Scan for the cell matching the given text and deliver its (X, Y) coordinate at center. 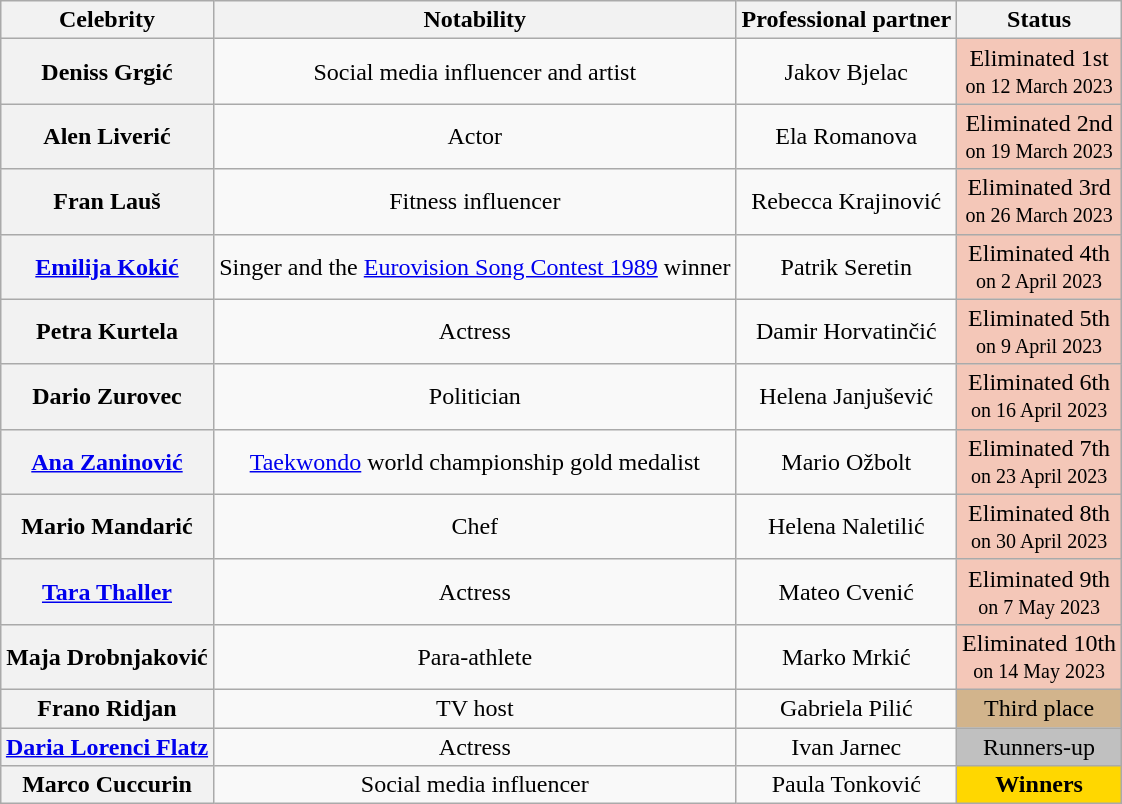
Politician (475, 396)
Eliminated 3rdon 26 March 2023 (1040, 202)
Eliminated 7thon 23 April 2023 (1040, 462)
Emilija Kokić (106, 266)
Actor (475, 136)
Status (1040, 20)
Eliminated 1ston 12 March 2023 (1040, 72)
Ivan Jarnec (846, 747)
Eliminated 5thon 9 April 2023 (1040, 332)
Runners-up (1040, 747)
Mateo Cvenić (846, 592)
Daria Lorenci Flatz (106, 747)
TV host (475, 708)
Celebrity (106, 20)
Fitness influencer (475, 202)
Damir Horvatinčić (846, 332)
Helena Janjušević (846, 396)
Deniss Grgić (106, 72)
Eliminated 4thon 2 April 2023 (1040, 266)
Ana Zaninović (106, 462)
Eliminated 9thon 7 May 2023 (1040, 592)
Taekwondo world championship gold medalist (475, 462)
Dario Zurovec (106, 396)
Ela Romanova (846, 136)
Notability (475, 20)
Chef (475, 526)
Paula Tonković (846, 785)
Marco Cuccurin (106, 785)
Rebecca Krajinović (846, 202)
Alen Liverić (106, 136)
Marko Mrkić (846, 656)
Petra Kurtela (106, 332)
Third place (1040, 708)
Singer and the Eurovision Song Contest 1989 winner (475, 266)
Winners (1040, 785)
Jakov Bjelac (846, 72)
Mario Ožbolt (846, 462)
Maja Drobnjaković (106, 656)
Social media influencer and artist (475, 72)
Mario Mandarić (106, 526)
Helena Naletilić (846, 526)
Gabriela Pilić (846, 708)
Eliminated 6thon 16 April 2023 (1040, 396)
Eliminated 8thon 30 April 2023 (1040, 526)
Frano Ridjan (106, 708)
Eliminated 10thon 14 May 2023 (1040, 656)
Fran Lauš (106, 202)
Para-athlete (475, 656)
Tara Thaller (106, 592)
Social media influencer (475, 785)
Patrik Seretin (846, 266)
Professional partner (846, 20)
Eliminated 2ndon 19 March 2023 (1040, 136)
